Pinpoint the cell where the given text exists, returning its (X, Y) midpoint coordinate. 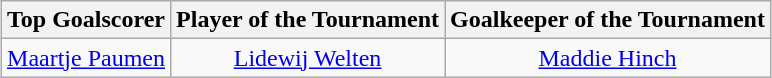
Maddie Hinch (608, 58)
Goalkeeper of the Tournament (608, 20)
Maartje Paumen (86, 58)
Player of the Tournament (308, 20)
Lidewij Welten (308, 58)
Top Goalscorer (86, 20)
